For the text-containing cell, return its midpoint in (x, y) coordinate format. 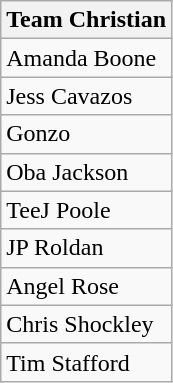
TeeJ Poole (86, 210)
Gonzo (86, 134)
JP Roldan (86, 248)
Chris Shockley (86, 324)
Jess Cavazos (86, 96)
Angel Rose (86, 286)
Amanda Boone (86, 58)
Team Christian (86, 20)
Tim Stafford (86, 362)
Oba Jackson (86, 172)
